From the cell containing the given text, extract its center point as [X, Y] coordinate. 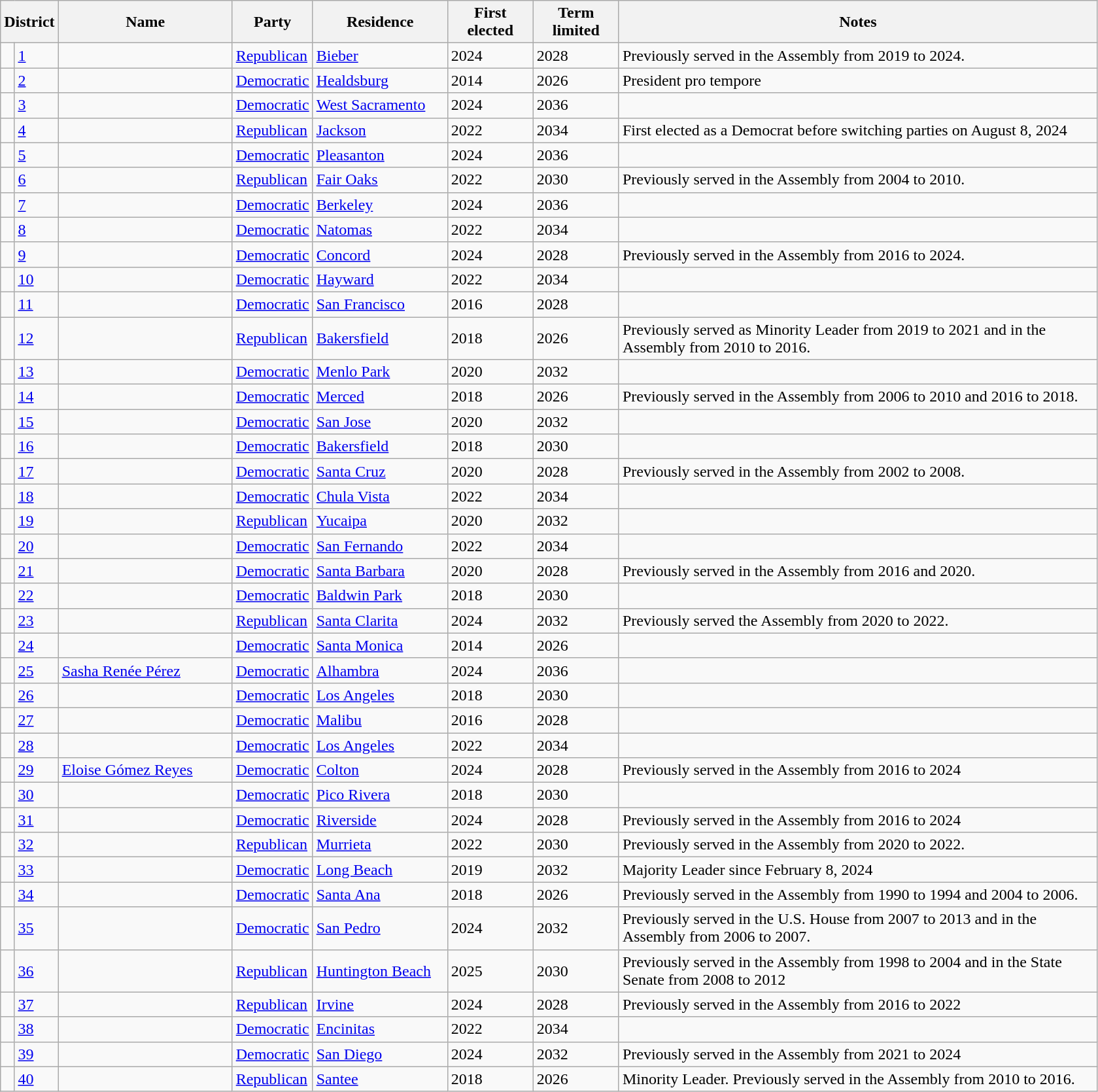
Previously served in the Assembly from 2002 to 2008. [858, 471]
16 [37, 447]
Encinitas [380, 1029]
38 [37, 1029]
Santa Monica [380, 645]
Chula Vista [380, 496]
Previously served in the Assembly from 2016 to 2024. [858, 254]
Pico Rivera [380, 795]
Merced [380, 397]
Previously served in the Assembly from 2006 to 2010 and 2016 to 2018. [858, 397]
19 [37, 521]
22 [37, 596]
Previously served in the Assembly from 2019 to 2024. [858, 56]
37 [37, 1004]
Term limited [575, 22]
28 [37, 745]
35 [37, 929]
Previously served in the Assembly from 2020 to 2022. [858, 845]
Murrieta [380, 845]
Bieber [380, 56]
25 [37, 670]
32 [37, 845]
20 [37, 546]
District [29, 22]
Sasha Renée Pérez [145, 670]
3 [37, 105]
Previously served in the Assembly from 1990 to 1994 and 2004 to 2006. [858, 895]
7 [37, 205]
Previously served in the Assembly from 2021 to 2024 [858, 1054]
Santa Clarita [380, 621]
27 [37, 720]
29 [37, 770]
17 [37, 471]
Alhambra [380, 670]
Hayward [380, 279]
Previously served as Minority Leader from 2019 to 2021 and in the Assembly from 2010 to 2016. [858, 337]
10 [37, 279]
8 [37, 230]
21 [37, 571]
Residence [380, 22]
Eloise Gómez Reyes [145, 770]
San Jose [380, 422]
West Sacramento [380, 105]
Previously served in the Assembly from 2016 to 2022 [858, 1004]
11 [37, 304]
San Diego [380, 1054]
14 [37, 397]
First elected [490, 22]
San Fernando [380, 546]
9 [37, 254]
Previously served in the U.S. House from 2007 to 2013 and in the Assembly from 2006 to 2007. [858, 929]
13 [37, 372]
2025 [490, 970]
5 [37, 155]
15 [37, 422]
Malibu [380, 720]
Colton [380, 770]
Huntington Beach [380, 970]
Long Beach [380, 870]
Pleasanton [380, 155]
Concord [380, 254]
Santa Ana [380, 895]
Baldwin Park [380, 596]
Fair Oaks [380, 180]
31 [37, 820]
24 [37, 645]
Natomas [380, 230]
President pro tempore [858, 80]
23 [37, 621]
Party [272, 22]
12 [37, 337]
Previously served in the Assembly from 2016 and 2020. [858, 571]
Healdsburg [380, 80]
Minority Leader. Previously served in the Assembly from 2010 to 2016. [858, 1079]
36 [37, 970]
Santa Barbara [380, 571]
4 [37, 130]
Name [145, 22]
Yucaipa [380, 521]
39 [37, 1054]
1 [37, 56]
Previously served in the Assembly from 2004 to 2010. [858, 180]
6 [37, 180]
San Francisco [380, 304]
Irvine [380, 1004]
30 [37, 795]
Santee [380, 1079]
33 [37, 870]
Jackson [380, 130]
34 [37, 895]
18 [37, 496]
2 [37, 80]
2019 [490, 870]
Previously served the Assembly from 2020 to 2022. [858, 621]
Previously served in the Assembly from 1998 to 2004 and in the State Senate from 2008 to 2012 [858, 970]
Berkeley [380, 205]
Majority Leader since February 8, 2024 [858, 870]
40 [37, 1079]
Notes [858, 22]
Riverside [380, 820]
Menlo Park [380, 372]
26 [37, 695]
Santa Cruz [380, 471]
First elected as a Democrat before switching parties on August 8, 2024 [858, 130]
San Pedro [380, 929]
